From the cell containing the given text, extract its center point as [x, y] coordinate. 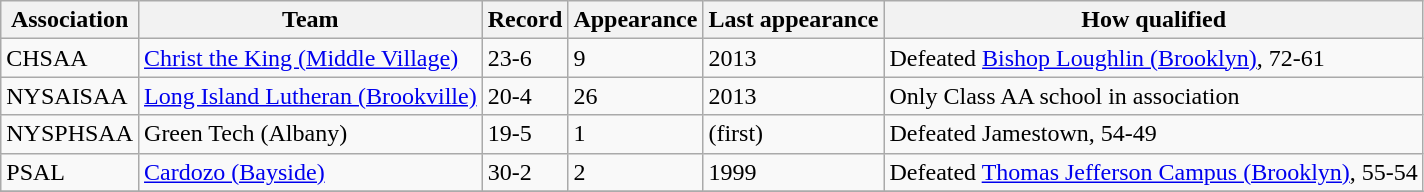
Long Island Lutheran (Brookville) [311, 96]
Defeated Jamestown, 54-49 [1154, 134]
1999 [794, 172]
Team [311, 20]
NYSAISAA [70, 96]
Only Class AA school in association [1154, 96]
Defeated Thomas Jefferson Campus (Brooklyn), 55-54 [1154, 172]
20-4 [525, 96]
Defeated Bishop Loughlin (Brooklyn), 72-61 [1154, 58]
Christ the King (Middle Village) [311, 58]
Cardozo (Bayside) [311, 172]
PSAL [70, 172]
How qualified [1154, 20]
9 [636, 58]
1 [636, 134]
Record [525, 20]
NYSPHSAA [70, 134]
23-6 [525, 58]
Last appearance [794, 20]
2 [636, 172]
30-2 [525, 172]
(first) [794, 134]
Association [70, 20]
Green Tech (Albany) [311, 134]
Appearance [636, 20]
CHSAA [70, 58]
19-5 [525, 134]
26 [636, 96]
